Search for the cell housing the specified text and yield its [X, Y] center coordinate. 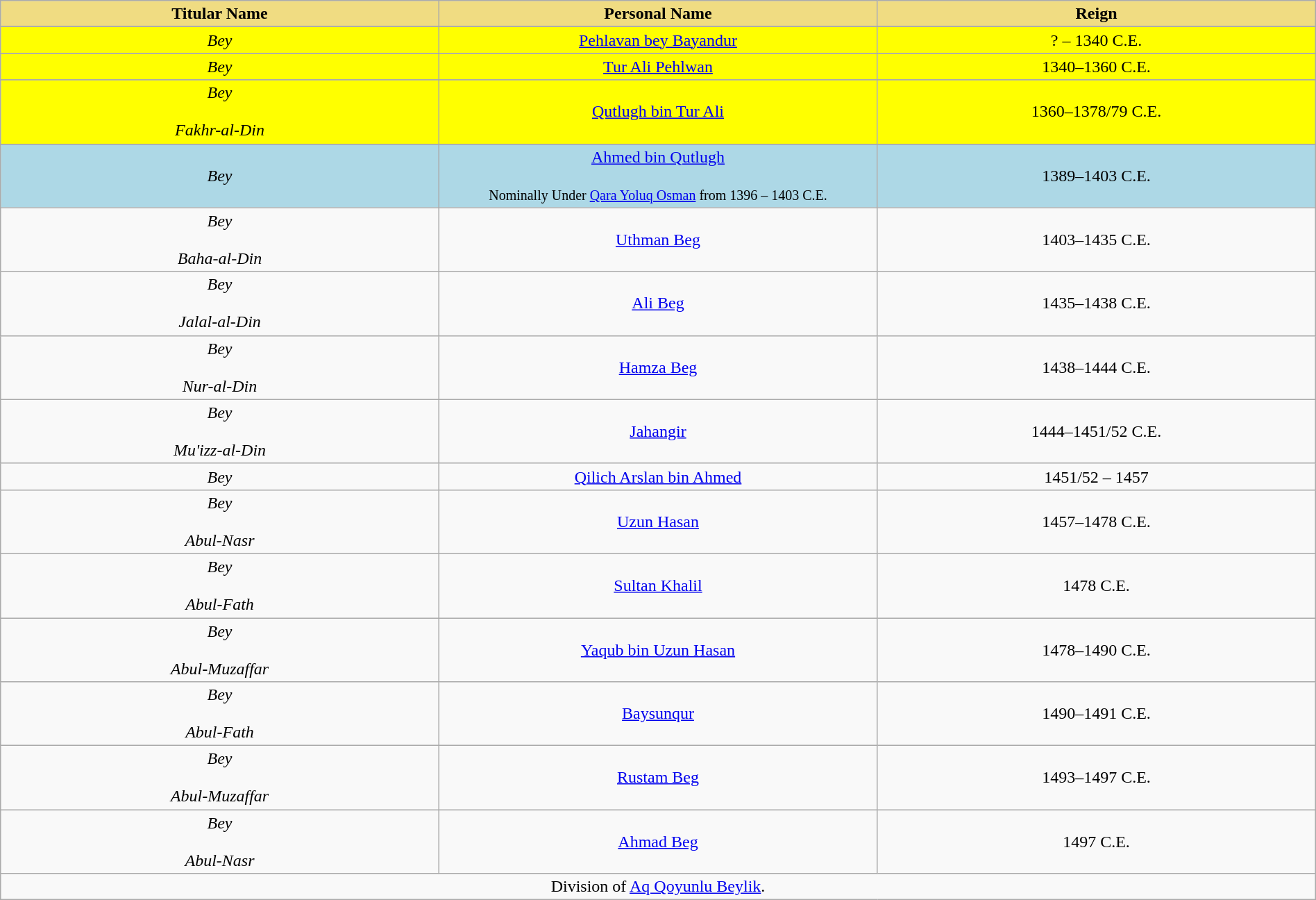
Ahmad Beg [658, 842]
Hamza Beg [658, 367]
Baysunqur [658, 714]
1478 C.E. [1097, 585]
Personal Name [658, 14]
Bey Baha-al-Din [220, 240]
Uzun Hasan [658, 522]
Yaqub bin Uzun Hasan [658, 650]
Qilich Arslan bin Ahmed [658, 476]
1340–1360 C.E. [1097, 67]
Qutlugh bin Tur Ali [658, 112]
Jahangir [658, 431]
1497 C.E. [1097, 842]
1389–1403 C.E. [1097, 176]
1478–1490 C.E. [1097, 650]
1403–1435 C.E. [1097, 240]
Tur Ali Pehlwan [658, 67]
Ahmed bin Qutlugh Nominally Under Qara Yoluq Osman from 1396 – 1403 C.E. [658, 176]
Bey Fakhr-al-Din [220, 112]
1490–1491 C.E. [1097, 714]
Division of Aq Qoyunlu Beylik. [658, 887]
Titular Name [220, 14]
1451/52 – 1457 [1097, 476]
Bey Nur-al-Din [220, 367]
? – 1340 C.E. [1097, 40]
1360–1378/79 C.E. [1097, 112]
Rustam Beg [658, 778]
1435–1438 C.E. [1097, 303]
Bey Mu'izz-al-Din [220, 431]
Ali Beg [658, 303]
1493–1497 C.E. [1097, 778]
Uthman Beg [658, 240]
Bey Jalal-al-Din [220, 303]
Sultan Khalil [658, 585]
1444–1451/52 C.E. [1097, 431]
Pehlavan bey Bayandur [658, 40]
1457–1478 C.E. [1097, 522]
Reign [1097, 14]
1438–1444 C.E. [1097, 367]
